Return the [X, Y] coordinate for the center point of the cell that contains the specified text.  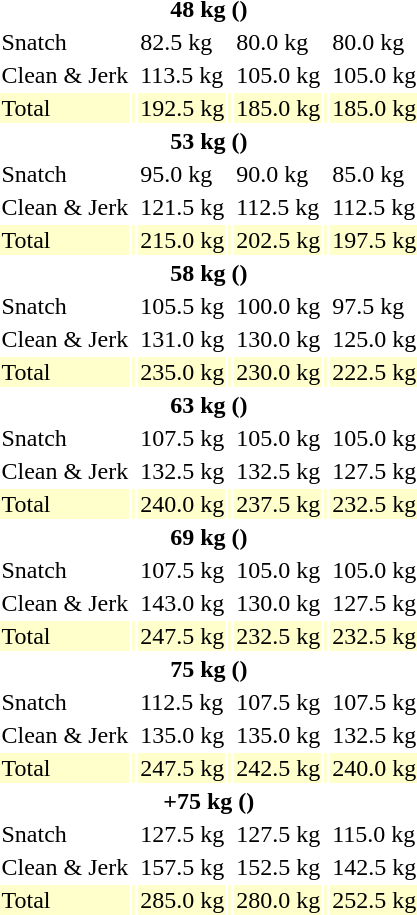
232.5 kg [278, 636]
235.0 kg [182, 372]
95.0 kg [182, 174]
215.0 kg [182, 240]
90.0 kg [278, 174]
143.0 kg [182, 603]
285.0 kg [182, 900]
100.0 kg [278, 306]
202.5 kg [278, 240]
131.0 kg [182, 339]
242.5 kg [278, 768]
121.5 kg [182, 207]
237.5 kg [278, 504]
240.0 kg [182, 504]
185.0 kg [278, 108]
280.0 kg [278, 900]
192.5 kg [182, 108]
113.5 kg [182, 75]
157.5 kg [182, 867]
80.0 kg [278, 42]
82.5 kg [182, 42]
105.5 kg [182, 306]
230.0 kg [278, 372]
152.5 kg [278, 867]
